Provide the (x, y) coordinate of the cell's center where the given text is located.  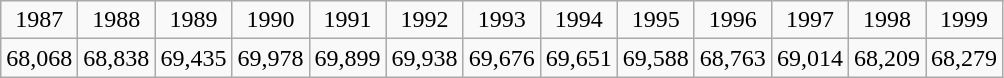
68,838 (116, 58)
1988 (116, 20)
1993 (502, 20)
69,651 (578, 58)
1991 (348, 20)
1990 (270, 20)
1992 (424, 20)
69,588 (656, 58)
69,676 (502, 58)
69,014 (810, 58)
1987 (40, 20)
1989 (194, 20)
69,435 (194, 58)
68,068 (40, 58)
69,899 (348, 58)
69,978 (270, 58)
68,279 (964, 58)
1997 (810, 20)
68,209 (886, 58)
1998 (886, 20)
1994 (578, 20)
1996 (732, 20)
1995 (656, 20)
69,938 (424, 58)
1999 (964, 20)
68,763 (732, 58)
